From the cell containing the given text, extract its center point as [X, Y] coordinate. 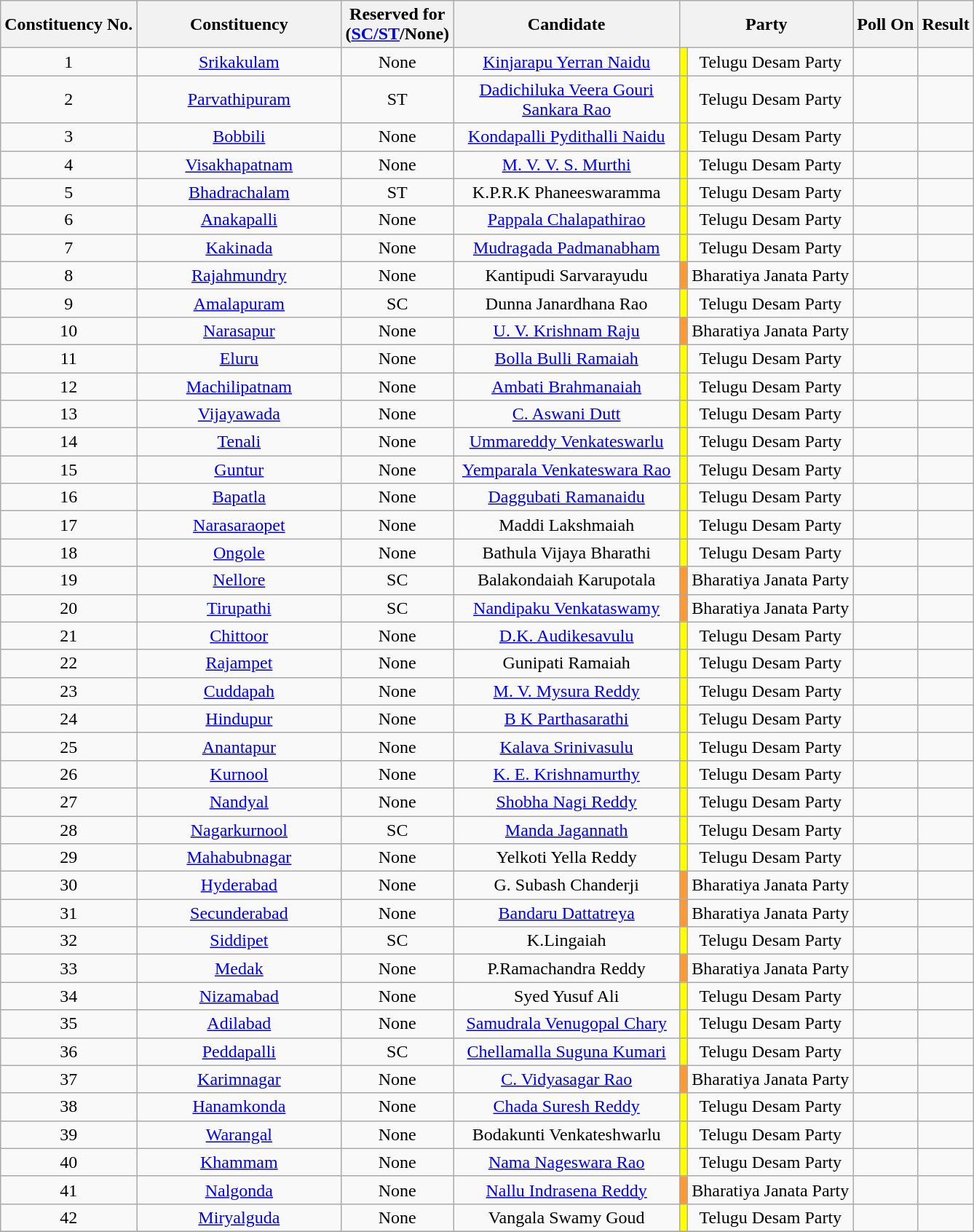
C. Aswani Dutt [566, 414]
Bapatla [239, 497]
16 [68, 497]
C. Vidyasagar Rao [566, 1079]
Pappala Chalapathirao [566, 220]
Vijayawada [239, 414]
11 [68, 358]
Anakapalli [239, 220]
Bodakunti Venkateshwarlu [566, 1134]
40 [68, 1162]
K.Lingaiah [566, 941]
23 [68, 691]
Constituency No. [68, 25]
Nama Nageswara Rao [566, 1162]
Gunipati Ramaiah [566, 663]
Cuddapah [239, 691]
Yemparala Venkateswara Rao [566, 470]
29 [68, 858]
Dunna Janardhana Rao [566, 303]
Syed Yusuf Ali [566, 996]
Mudragada Padmanabham [566, 248]
8 [68, 275]
Warangal [239, 1134]
32 [68, 941]
Manda Jagannath [566, 829]
G. Subash Chanderji [566, 885]
Yelkoti Yella Reddy [566, 858]
U. V. Krishnam Raju [566, 331]
Dadichiluka Veera Gouri Sankara Rao [566, 99]
Ambati Brahmanaiah [566, 387]
Chellamalla Suguna Kumari [566, 1051]
Adilabad [239, 1024]
Vangala Swamy Goud [566, 1217]
7 [68, 248]
Nagarkurnool [239, 829]
Parvathipuram [239, 99]
1 [68, 62]
Hindupur [239, 719]
Amalapuram [239, 303]
Bobbili [239, 137]
Rajampet [239, 663]
Bhadrachalam [239, 192]
Kinjarapu Yerran Naidu [566, 62]
Maddi Lakshmaiah [566, 525]
Nizamabad [239, 996]
Rajahmundry [239, 275]
Hyderabad [239, 885]
12 [68, 387]
20 [68, 608]
17 [68, 525]
Nellore [239, 580]
14 [68, 442]
19 [68, 580]
36 [68, 1051]
21 [68, 636]
25 [68, 746]
Anantapur [239, 746]
Ummareddy Venkateswarlu [566, 442]
33 [68, 968]
34 [68, 996]
Srikakulam [239, 62]
Bandaru Dattatreya [566, 913]
24 [68, 719]
Machilipatnam [239, 387]
Result [946, 25]
42 [68, 1217]
31 [68, 913]
13 [68, 414]
Miryalguda [239, 1217]
37 [68, 1079]
Balakondaiah Karupotala [566, 580]
5 [68, 192]
4 [68, 165]
Bathula Vijaya Bharathi [566, 553]
Poll On [885, 25]
35 [68, 1024]
Party [767, 25]
Nandyal [239, 802]
10 [68, 331]
6 [68, 220]
27 [68, 802]
15 [68, 470]
Guntur [239, 470]
Daggubati Ramanaidu [566, 497]
B K Parthasarathi [566, 719]
Kondapalli Pydithalli Naidu [566, 137]
Constituency [239, 25]
Hanamkonda [239, 1107]
Secunderabad [239, 913]
Mahabubnagar [239, 858]
Narasaraopet [239, 525]
Visakhapatnam [239, 165]
Reserved for(SC/ST/None) [397, 25]
Nandipaku Venkataswamy [566, 608]
Medak [239, 968]
3 [68, 137]
9 [68, 303]
26 [68, 774]
Ongole [239, 553]
Chittoor [239, 636]
Siddipet [239, 941]
2 [68, 99]
30 [68, 885]
Samudrala Venugopal Chary [566, 1024]
Candidate [566, 25]
Shobha Nagi Reddy [566, 802]
Kurnool [239, 774]
Tirupathi [239, 608]
K.P.R.K Phaneeswaramma [566, 192]
Peddapalli [239, 1051]
Narasapur [239, 331]
Nalgonda [239, 1190]
M. V. Mysura Reddy [566, 691]
Karimnagar [239, 1079]
Kalava Srinivasulu [566, 746]
Khammam [239, 1162]
Nallu Indrasena Reddy [566, 1190]
Kakinada [239, 248]
Eluru [239, 358]
Tenali [239, 442]
K. E. Krishnamurthy [566, 774]
38 [68, 1107]
28 [68, 829]
22 [68, 663]
18 [68, 553]
Bolla Bulli Ramaiah [566, 358]
D.K. Audikesavulu [566, 636]
Kantipudi Sarvarayudu [566, 275]
P.Ramachandra Reddy [566, 968]
41 [68, 1190]
Chada Suresh Reddy [566, 1107]
M. V. V. S. Murthi [566, 165]
39 [68, 1134]
